From the cell containing the given text, extract its center point as (x, y) coordinate. 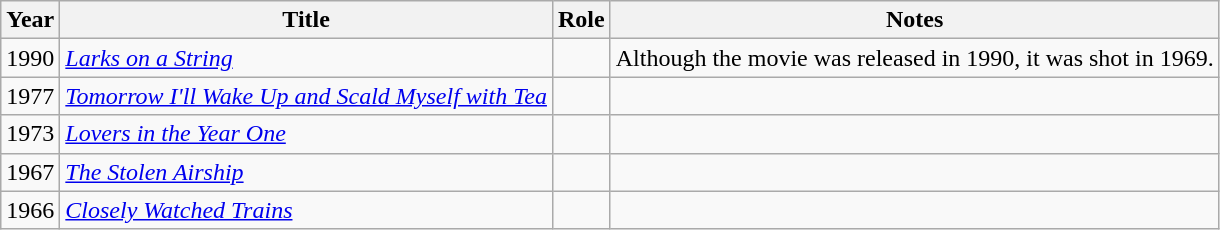
1977 (30, 96)
1990 (30, 58)
Lovers in the Year One (306, 134)
Role (581, 20)
Larks on a String (306, 58)
1966 (30, 210)
Year (30, 20)
The Stolen Airship (306, 172)
Title (306, 20)
Notes (914, 20)
1973 (30, 134)
Although the movie was released in 1990, it was shot in 1969. (914, 58)
Closely Watched Trains (306, 210)
Tomorrow I'll Wake Up and Scald Myself with Tea (306, 96)
1967 (30, 172)
